Capture the cell that displays the provided text and extract its [x, y] central coordinate. 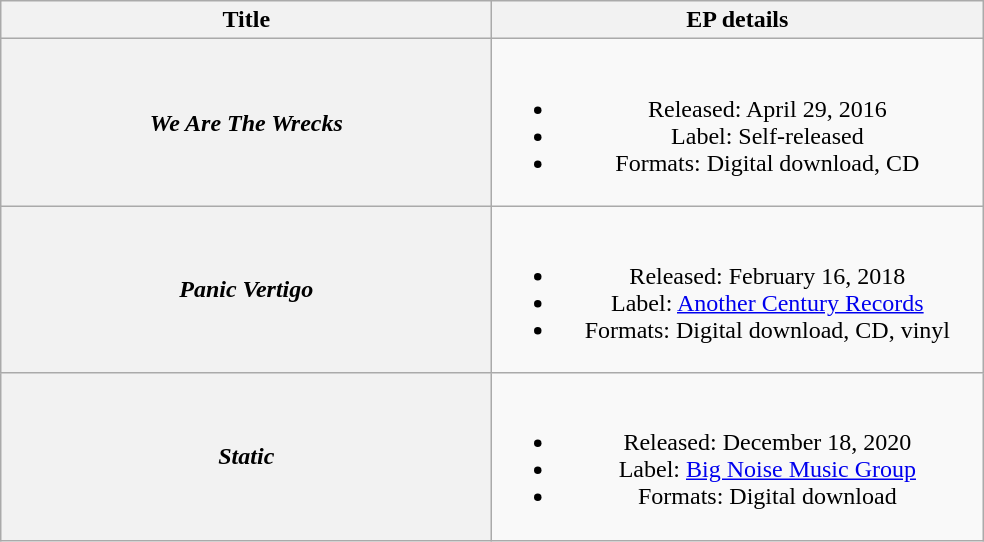
Title [246, 20]
Released: December 18, 2020Label: Big Noise Music GroupFormats: Digital download [738, 456]
Panic Vertigo [246, 290]
Static [246, 456]
Released: April 29, 2016Label: Self-releasedFormats: Digital download, CD [738, 122]
EP details [738, 20]
We Are The Wrecks [246, 122]
Released: February 16, 2018Label: Another Century RecordsFormats: Digital download, CD, vinyl [738, 290]
